Pinpoint the cell where the given text exists, returning its (X, Y) midpoint coordinate. 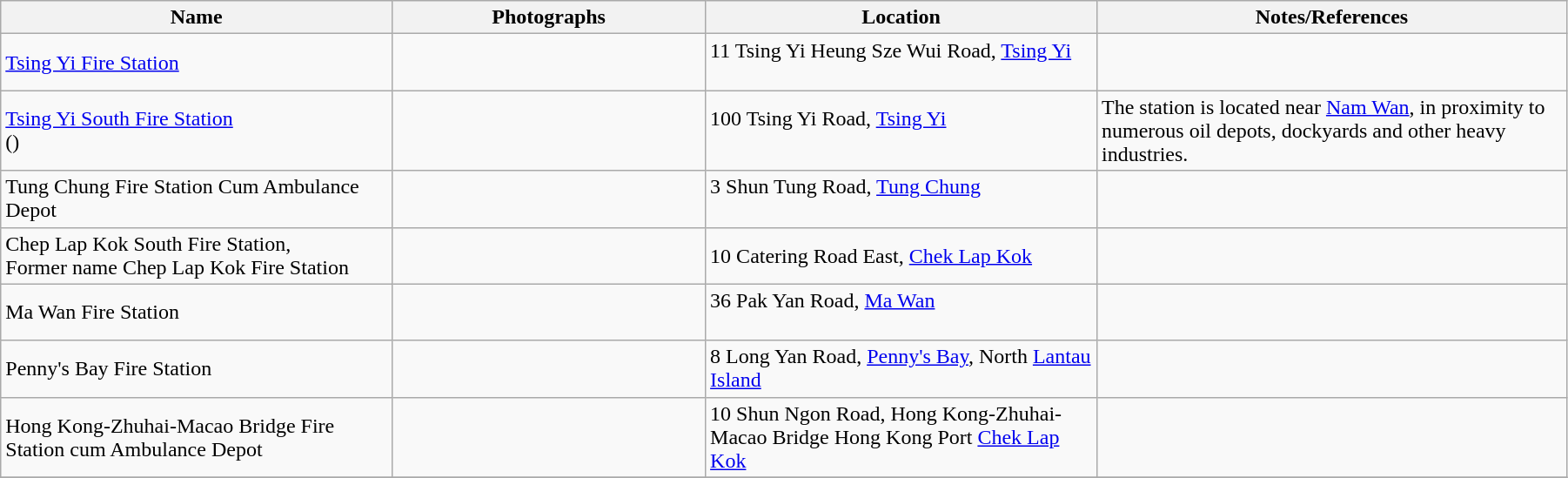
Photographs (549, 17)
Name (197, 17)
100 Tsing Yi Road, Tsing Yi (901, 131)
36 Pak Yan Road, Ma Wan (901, 312)
8 Long Yan Road, Penny's Bay, North Lantau Island (901, 369)
3 Shun Tung Road, Tung Chung (901, 199)
Tsing Yi Fire Station (197, 63)
The station is located near Nam Wan, in proximity to numerous oil depots, dockyards and other heavy industries. (1331, 131)
Penny's Bay Fire Station (197, 369)
Tsing Yi South Fire Station() (197, 131)
Notes/References (1331, 17)
Tung Chung Fire Station Cum Ambulance Depot (197, 199)
Ma Wan Fire Station (197, 312)
10 Catering Road East, Chek Lap Kok (901, 256)
Hong Kong-Zhuhai-Macao Bridge Fire Station cum Ambulance Depot (197, 437)
Location (901, 17)
11 Tsing Yi Heung Sze Wui Road, Tsing Yi (901, 63)
10 Shun Ngon Road, Hong Kong-Zhuhai-Macao Bridge Hong Kong Port Chek Lap Kok (901, 437)
Chep Lap Kok South Fire Station, Former name Chep Lap Kok Fire Station (197, 256)
